Pinpoint the cell where the given text exists, returning its [x, y] midpoint coordinate. 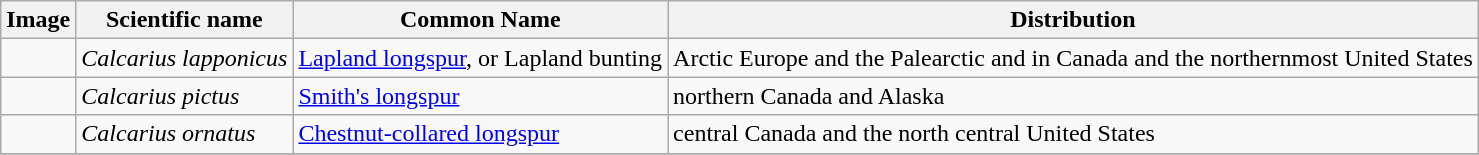
central Canada and the north central United States [1074, 134]
Image [38, 20]
northern Canada and Alaska [1074, 96]
Arctic Europe and the Palearctic and in Canada and the northernmost United States [1074, 58]
Common Name [480, 20]
Calcarius pictus [184, 96]
Calcarius lapponicus [184, 58]
Distribution [1074, 20]
Chestnut-collared longspur [480, 134]
Lapland longspur, or Lapland bunting [480, 58]
Calcarius ornatus [184, 134]
Scientific name [184, 20]
Smith's longspur [480, 96]
